Pinpoint the cell where the given text exists, returning its (x, y) midpoint coordinate. 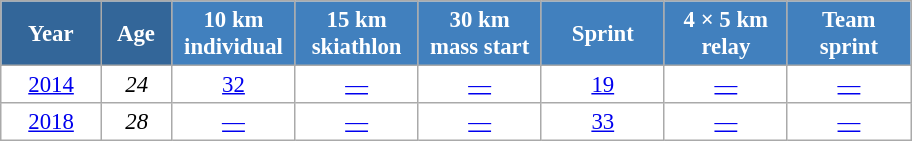
32 (234, 85)
2018 (52, 122)
15 km skiathlon (356, 34)
24 (136, 85)
Team sprint (848, 34)
10 km individual (234, 34)
30 km mass start (480, 34)
4 × 5 km relay (726, 34)
19 (602, 85)
2014 (52, 85)
Year (52, 34)
Age (136, 34)
33 (602, 122)
28 (136, 122)
Sprint (602, 34)
